Search for the cell housing the specified text and yield its (X, Y) center coordinate. 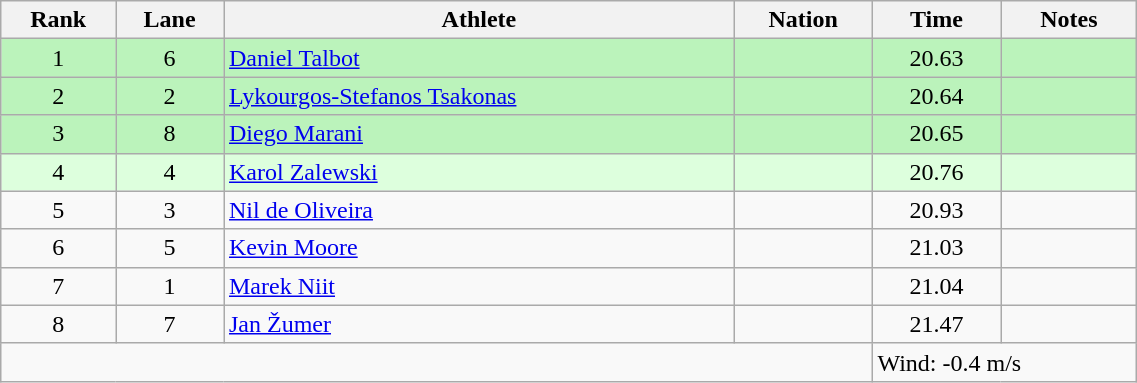
Jan Žumer (480, 324)
Marek Niit (480, 286)
Karol Zalewski (480, 172)
Daniel Talbot (480, 58)
Time (936, 20)
Wind: -0.4 m/s (1004, 362)
20.63 (936, 58)
20.93 (936, 210)
20.76 (936, 172)
Athlete (480, 20)
21.04 (936, 286)
21.47 (936, 324)
Lane (170, 20)
20.64 (936, 96)
Kevin Moore (480, 248)
20.65 (936, 134)
Lykourgos-Stefanos Tsakonas (480, 96)
Rank (58, 20)
Nation (803, 20)
Diego Marani (480, 134)
Notes (1069, 20)
Nil de Oliveira (480, 210)
21.03 (936, 248)
